For the text-containing cell, return its midpoint in (x, y) coordinate format. 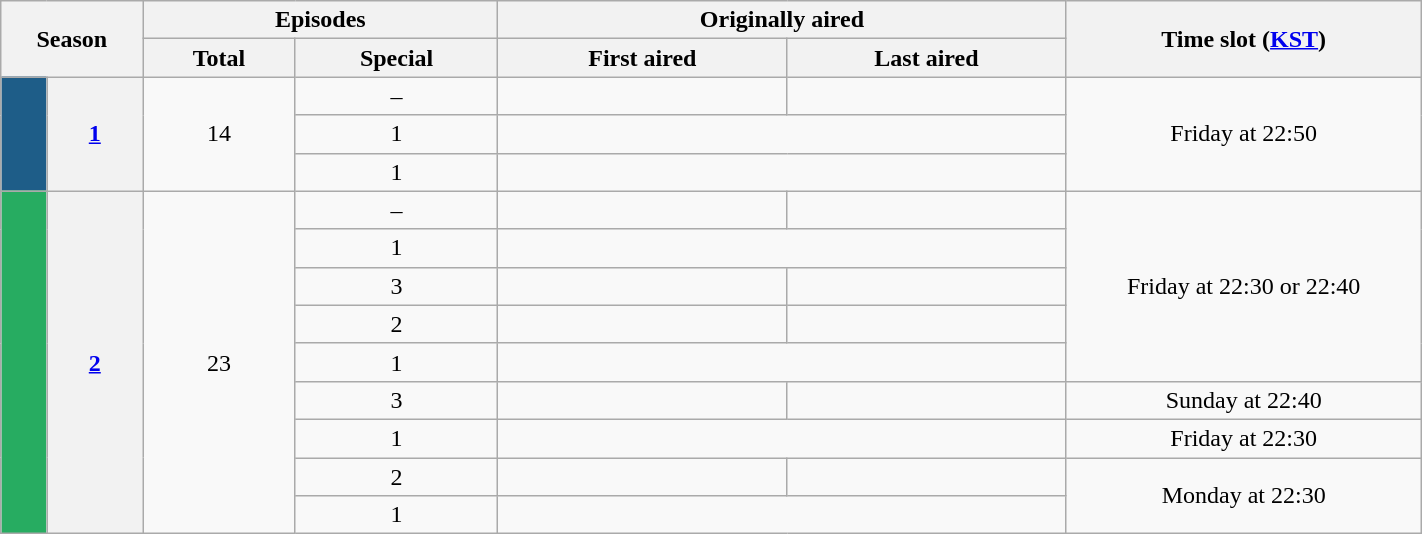
Sunday at 22:40 (1244, 400)
Special (396, 58)
Last aired (926, 58)
Monday at 22:30 (1244, 496)
23 (220, 362)
Episodes (320, 20)
Friday at 22:30 (1244, 438)
Originally aired (782, 20)
14 (220, 134)
Season (72, 39)
Friday at 22:30 or 22:40 (1244, 286)
Time slot (KST) (1244, 39)
Friday at 22:50 (1244, 134)
Total (220, 58)
First aired (642, 58)
